Pinpoint the cell where the given text exists, returning its (X, Y) midpoint coordinate. 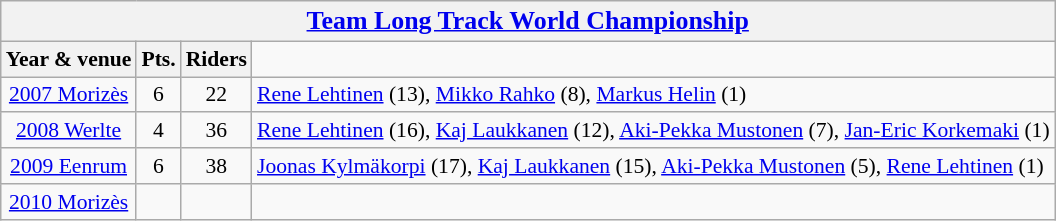
2010 Morizès (69, 202)
Joonas Kylmäkorpi (17), Kaj Laukkanen (15), Aki-Pekka Mustonen (5), Rene Lehtinen (1) (654, 166)
2008 Werlte (69, 131)
Riders (216, 59)
Rene Lehtinen (16), Kaj Laukkanen (12), Aki-Pekka Mustonen (7), Jan-Eric Korkemaki (1) (654, 131)
Team Long Track World Championship (528, 21)
Rene Lehtinen (13), Mikko Rahko (8), Markus Helin (1) (654, 95)
38 (216, 166)
2007 Morizès (69, 95)
22 (216, 95)
Year & venue (69, 59)
2009 Eenrum (69, 166)
36 (216, 131)
4 (158, 131)
Pts. (158, 59)
